Determine the [X, Y] coordinate at the center of the cell enclosing the given text.  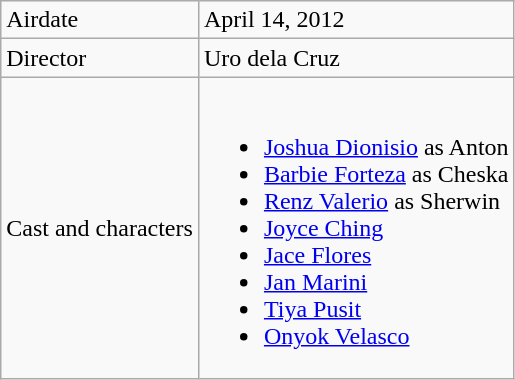
Cast and characters [100, 228]
Joshua Dionisio as AntonBarbie Forteza as CheskaRenz Valerio as SherwinJoyce ChingJace FloresJan MariniTiya PusitOnyok Velasco [356, 228]
Uro dela Cruz [356, 58]
Airdate [100, 20]
April 14, 2012 [356, 20]
Director [100, 58]
